For the text-containing cell, return its midpoint in [x, y] coordinate format. 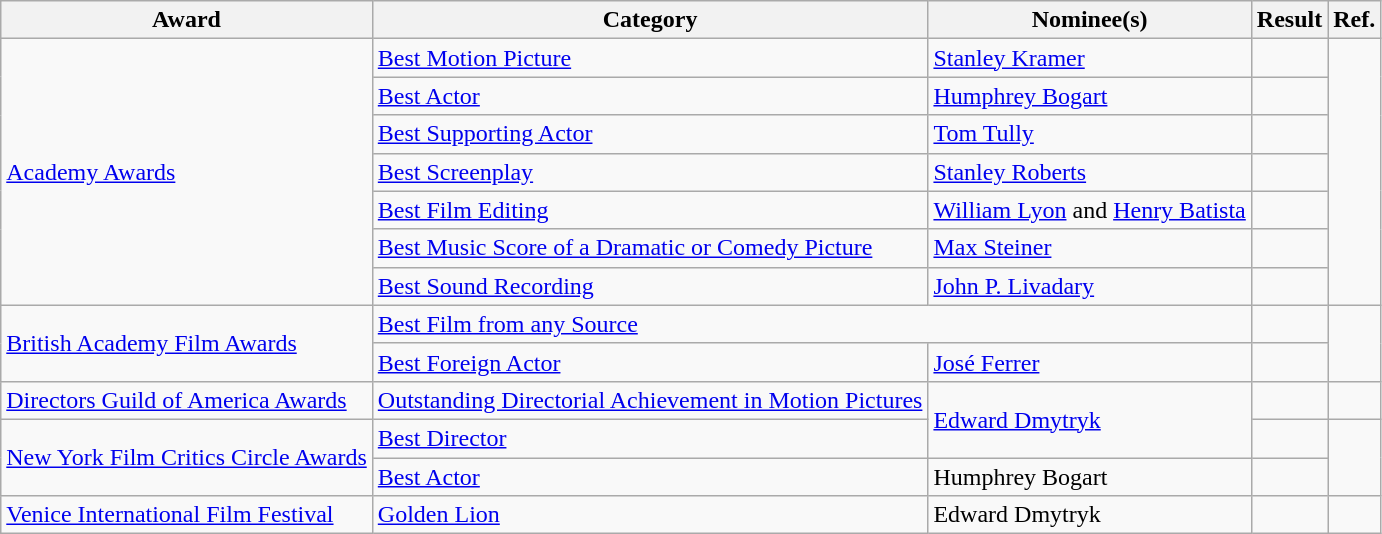
Directors Guild of America Awards [187, 400]
William Lyon and Henry Batista [1090, 210]
Ref. [1354, 20]
Best Sound Recording [650, 286]
Best Film Editing [650, 210]
Best Motion Picture [650, 58]
John P. Livadary [1090, 286]
Academy Awards [187, 172]
Result [1289, 20]
José Ferrer [1090, 362]
Category [650, 20]
Best Foreign Actor [650, 362]
Best Music Score of a Dramatic or Comedy Picture [650, 248]
Best Film from any Source [812, 324]
Stanley Roberts [1090, 172]
Award [187, 20]
Stanley Kramer [1090, 58]
Golden Lion [650, 515]
Tom Tully [1090, 134]
Best Screenplay [650, 172]
Best Director [650, 438]
New York Film Critics Circle Awards [187, 457]
Venice International Film Festival [187, 515]
Outstanding Directorial Achievement in Motion Pictures [650, 400]
Max Steiner [1090, 248]
British Academy Film Awards [187, 343]
Best Supporting Actor [650, 134]
Nominee(s) [1090, 20]
